Determine the [X, Y] coordinate at the center of the cell enclosing the given text.  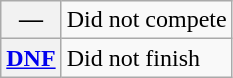
Did not finish [146, 58]
— [31, 20]
Did not compete [146, 20]
DNF [31, 58]
